Search for the cell housing the specified text and yield its [x, y] center coordinate. 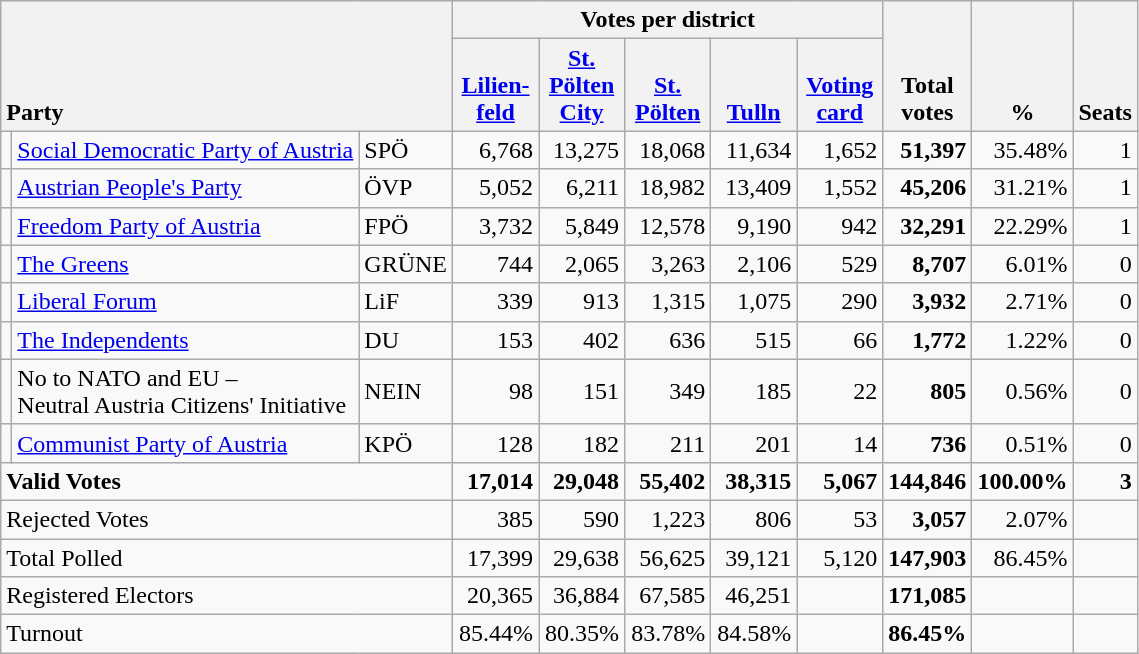
744 [496, 264]
Party [227, 66]
53 [840, 519]
182 [582, 443]
1.22% [1022, 340]
22.29% [1022, 226]
515 [754, 340]
DU [406, 340]
31.21% [1022, 188]
805 [928, 392]
3,932 [928, 302]
The Greens [186, 264]
5,849 [582, 226]
2,065 [582, 264]
Austrian People's Party [186, 188]
153 [496, 340]
8,707 [928, 264]
No to NATO and EU –Neutral Austria Citizens' Initiative [186, 392]
6.01% [1022, 264]
290 [840, 302]
Registered Electors [227, 596]
38,315 [754, 481]
2.07% [1022, 519]
GRÜNE [406, 264]
5,052 [496, 188]
Totalvotes [928, 66]
55,402 [668, 481]
17,014 [496, 481]
402 [582, 340]
806 [754, 519]
32,291 [928, 226]
67,585 [668, 596]
913 [582, 302]
Rejected Votes [227, 519]
22 [840, 392]
349 [668, 392]
98 [496, 392]
KPÖ [406, 443]
45,206 [928, 188]
66 [840, 340]
35.48% [1022, 150]
590 [582, 519]
12,578 [668, 226]
1,652 [840, 150]
Turnout [227, 634]
SPÖ [406, 150]
0.56% [1022, 392]
FPÖ [406, 226]
0.51% [1022, 443]
636 [668, 340]
St.PöltenCity [582, 85]
% [1022, 66]
Total Polled [227, 557]
3,057 [928, 519]
11,634 [754, 150]
13,409 [754, 188]
1,223 [668, 519]
Social Democratic Party of Austria [186, 150]
St.Pölten [668, 85]
185 [754, 392]
ÖVP [406, 188]
6,768 [496, 150]
Tulln [754, 85]
6,211 [582, 188]
2.71% [1022, 302]
5,120 [840, 557]
39,121 [754, 557]
18,068 [668, 150]
51,397 [928, 150]
100.00% [1022, 481]
29,638 [582, 557]
84.58% [754, 634]
56,625 [668, 557]
3,263 [668, 264]
385 [496, 519]
201 [754, 443]
Votingcard [840, 85]
128 [496, 443]
9,190 [754, 226]
529 [840, 264]
20,365 [496, 596]
1,772 [928, 340]
211 [668, 443]
14 [840, 443]
Votes per district [668, 20]
Communist Party of Austria [186, 443]
339 [496, 302]
1,075 [754, 302]
171,085 [928, 596]
151 [582, 392]
736 [928, 443]
Liberal Forum [186, 302]
2,106 [754, 264]
18,982 [668, 188]
942 [840, 226]
Lilien-feld [496, 85]
83.78% [668, 634]
17,399 [496, 557]
NEIN [406, 392]
5,067 [840, 481]
80.35% [582, 634]
36,884 [582, 596]
Freedom Party of Austria [186, 226]
46,251 [754, 596]
LiF [406, 302]
Seats [1105, 66]
29,048 [582, 481]
13,275 [582, 150]
3 [1105, 481]
1,552 [840, 188]
Valid Votes [227, 481]
The Independents [186, 340]
147,903 [928, 557]
1,315 [668, 302]
144,846 [928, 481]
3,732 [496, 226]
85.44% [496, 634]
